Return the [X, Y] coordinate for the center point of the cell that contains the specified text.  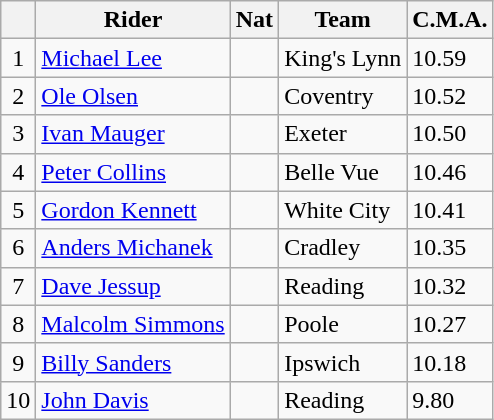
Michael Lee [133, 58]
10.59 [450, 58]
Team [343, 20]
Malcolm Simmons [133, 324]
10.32 [450, 286]
10 [18, 400]
10.41 [450, 210]
Nat [254, 20]
3 [18, 134]
Poole [343, 324]
Exeter [343, 134]
10.27 [450, 324]
7 [18, 286]
Anders Michanek [133, 248]
Cradley [343, 248]
10.46 [450, 172]
9.80 [450, 400]
2 [18, 96]
Rider [133, 20]
4 [18, 172]
King's Lynn [343, 58]
Dave Jessup [133, 286]
10.50 [450, 134]
Peter Collins [133, 172]
John Davis [133, 400]
10.35 [450, 248]
C.M.A. [450, 20]
White City [343, 210]
1 [18, 58]
10.18 [450, 362]
Ole Olsen [133, 96]
Billy Sanders [133, 362]
5 [18, 210]
Ivan Mauger [133, 134]
Coventry [343, 96]
Ipswich [343, 362]
9 [18, 362]
6 [18, 248]
Belle Vue [343, 172]
Gordon Kennett [133, 210]
8 [18, 324]
10.52 [450, 96]
